Return the (X, Y) coordinate for the center point of the cell that contains the specified text.  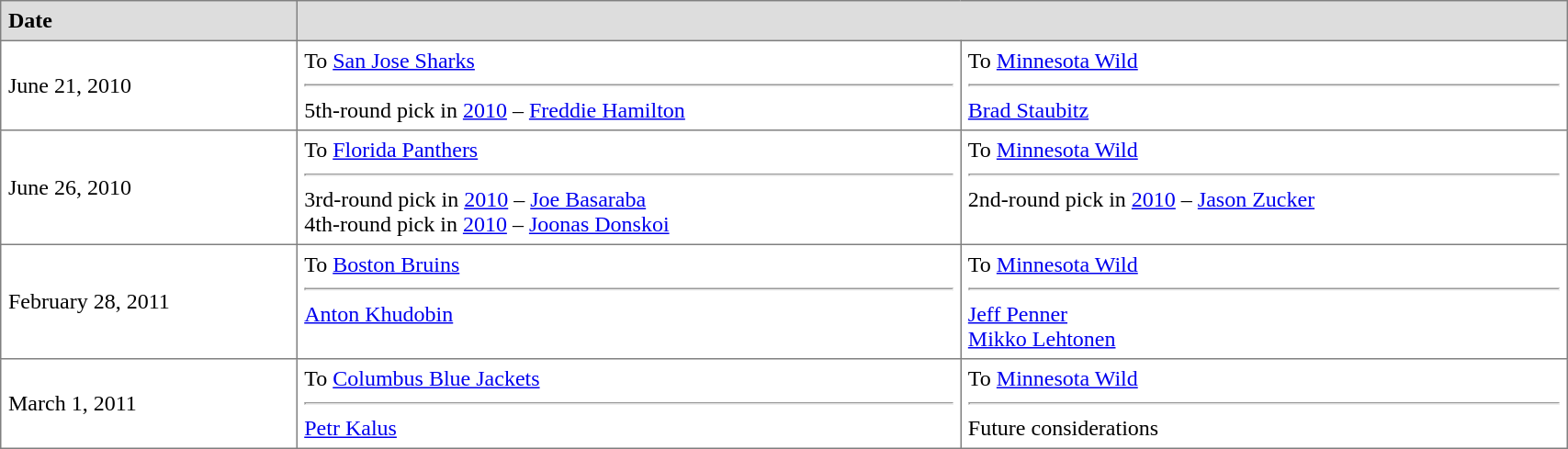
Date (149, 21)
June 26, 2010 (149, 187)
To Minnesota Wild Brad Staubitz (1264, 85)
To Minnesota Wild Future considerations (1264, 404)
To Columbus Blue Jackets Petr Kalus (628, 404)
To Minnesota Wild Jeff PennerMikko Lehtonen (1264, 301)
To Minnesota Wild 2nd-round pick in 2010 – Jason Zucker (1264, 187)
To San Jose Sharks 5th-round pick in 2010 – Freddie Hamilton (628, 85)
March 1, 2011 (149, 404)
To Boston Bruins Anton Khudobin (628, 301)
June 21, 2010 (149, 85)
To Florida Panthers 3rd-round pick in 2010 – Joe Basaraba4th-round pick in 2010 – Joonas Donskoi (628, 187)
February 28, 2011 (149, 301)
